Determine the (X, Y) coordinate at the center of the cell enclosing the given text.  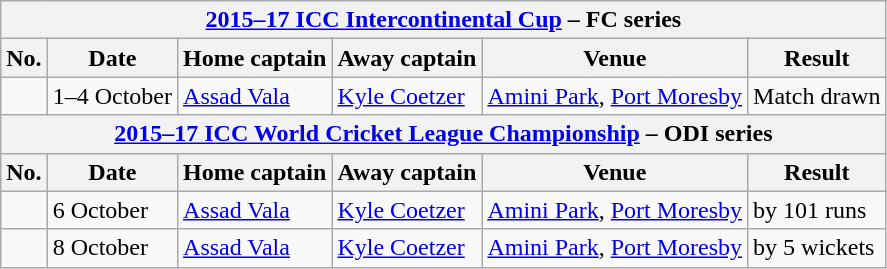
by 5 wickets (817, 248)
1–4 October (112, 96)
6 October (112, 210)
by 101 runs (817, 210)
2015–17 ICC Intercontinental Cup – FC series (444, 20)
2015–17 ICC World Cricket League Championship – ODI series (444, 134)
8 October (112, 248)
Match drawn (817, 96)
